For the text-containing cell, return its midpoint in [X, Y] coordinate format. 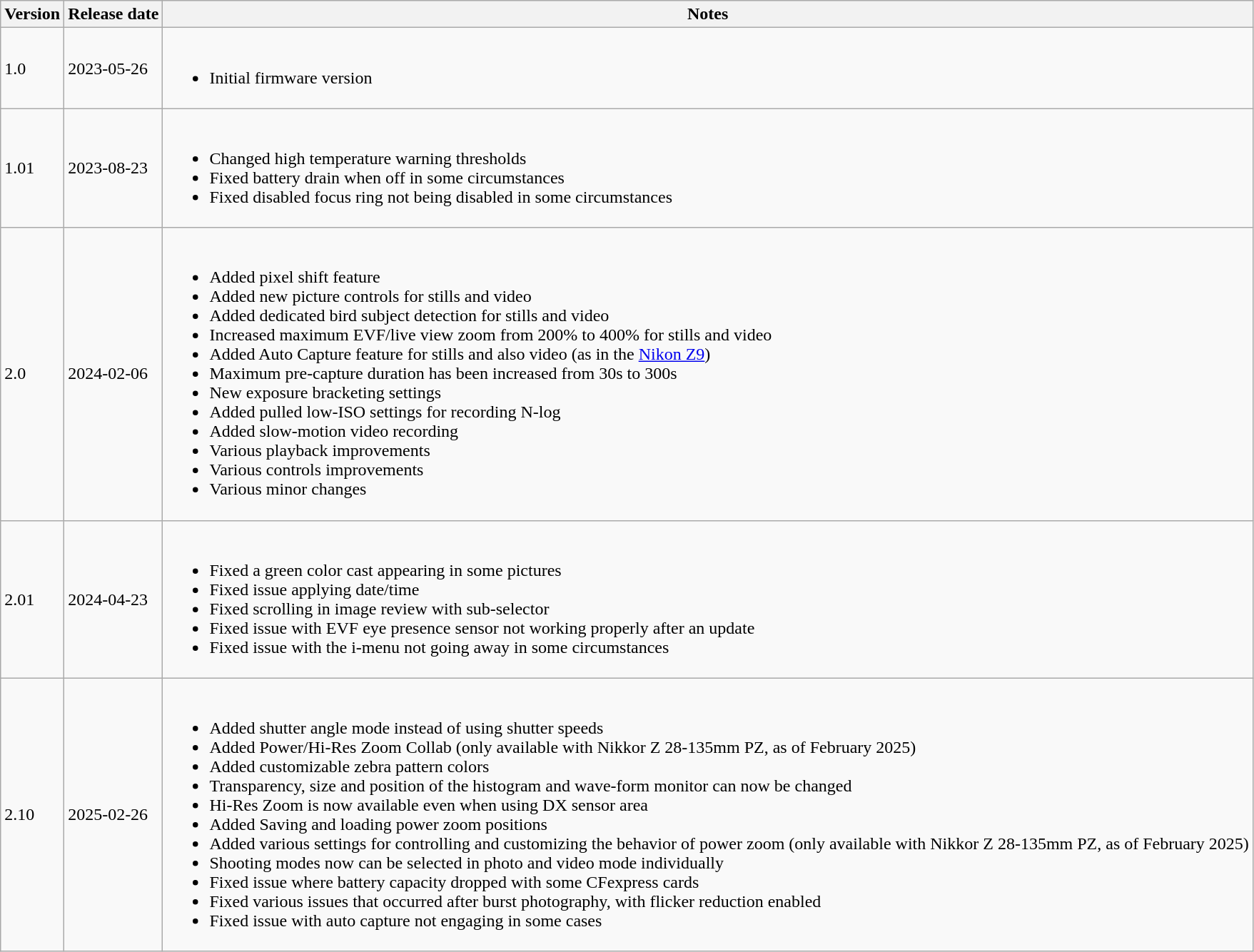
2023-08-23 [113, 168]
2024-02-06 [113, 374]
2.0 [33, 374]
2.10 [33, 815]
Version [33, 14]
1.0 [33, 69]
Notes [708, 14]
Release date [113, 14]
2.01 [33, 599]
2025-02-26 [113, 815]
2023-05-26 [113, 69]
2024-04-23 [113, 599]
Initial firmware version [708, 69]
1.01 [33, 168]
